Provide the [X, Y] coordinate of the cell's center where the given text is located.  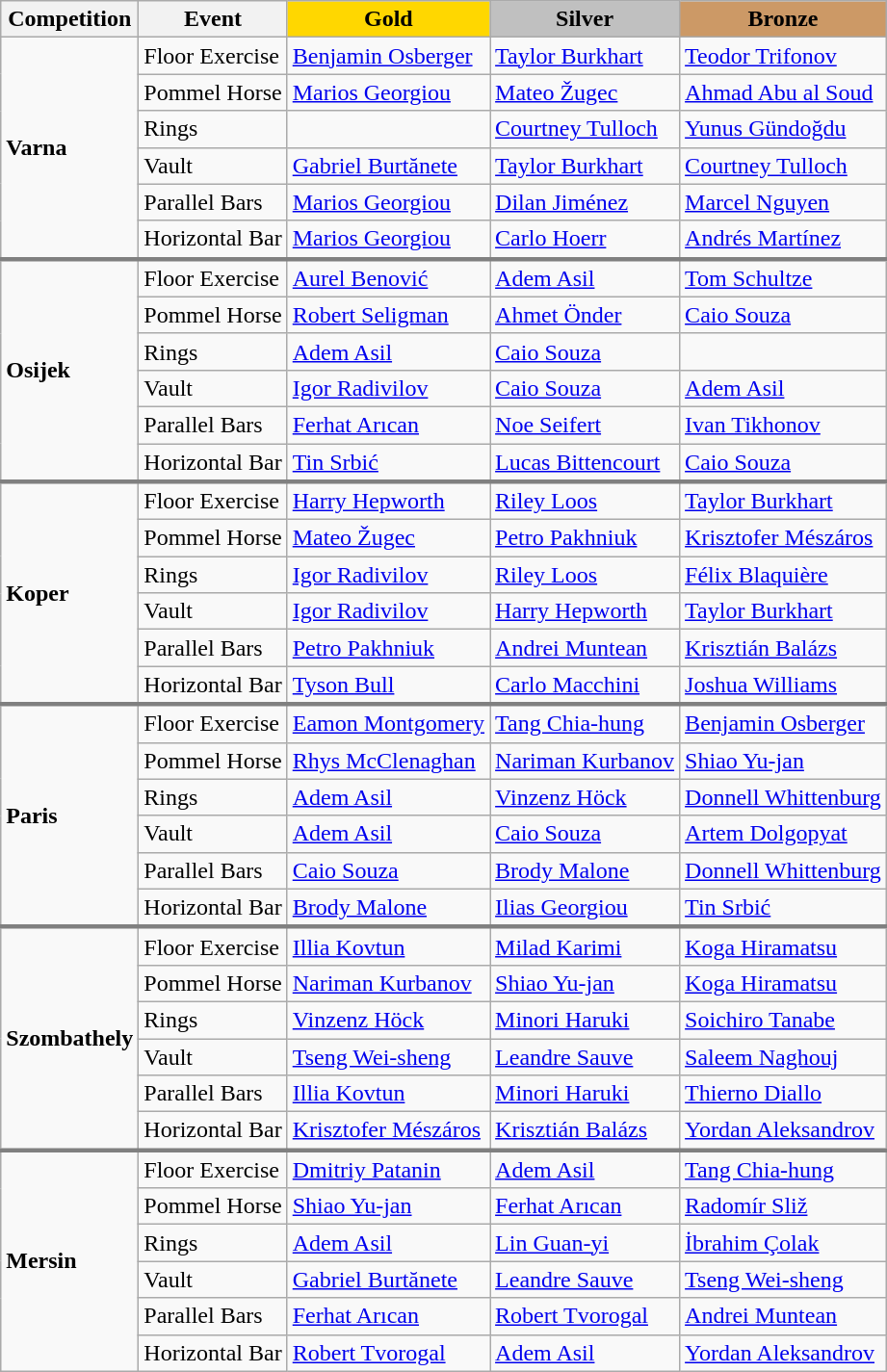
Artem Dolgopyat [784, 834]
Thierno Diallo [784, 1094]
Yunus Gündoğdu [784, 129]
Lin Guan-yi [586, 1243]
Silver [586, 19]
Eamon Montgomery [388, 723]
Ilias Georgiou [586, 908]
Ivan Tikhonov [784, 425]
Radomír Sliž [784, 1206]
Marcel Nguyen [784, 202]
Tom Schultze [784, 278]
Paris [69, 815]
Carlo Macchini [586, 686]
Ahmet Önder [586, 315]
Mersin [69, 1260]
Dilan Jiménez [586, 202]
Gold [388, 19]
Milad Karimi [586, 946]
Event [213, 19]
Noe Seifert [586, 425]
Saleem Naghouj [784, 1056]
Teodor Trifonov [784, 56]
Koper [69, 593]
Lucas Bittencourt [586, 462]
Soichiro Tanabe [784, 1020]
Rhys McClenaghan [388, 761]
Dmitriy Patanin [388, 1169]
Varna [69, 148]
Félix Blaquière [784, 575]
Szombathely [69, 1038]
Carlo Hoerr [586, 240]
Ahmad Abu al Soud [784, 92]
Joshua Williams [784, 686]
Andrés Martínez [784, 240]
İbrahim Çolak [784, 1243]
Robert Seligman [388, 315]
Bronze [784, 19]
Osijek [69, 370]
Competition [69, 19]
Tyson Bull [388, 686]
Aurel Benović [388, 278]
